Pinpoint the cell where the given text exists, returning its (x, y) midpoint coordinate. 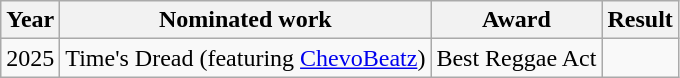
Nominated work (246, 20)
Time's Dread (featuring ChevoBeatz) (246, 58)
Year (30, 20)
Award (516, 20)
Result (640, 20)
2025 (30, 58)
Best Reggae Act (516, 58)
